Find where the given text appears and provide that cell's center as (X, Y) coordinate. 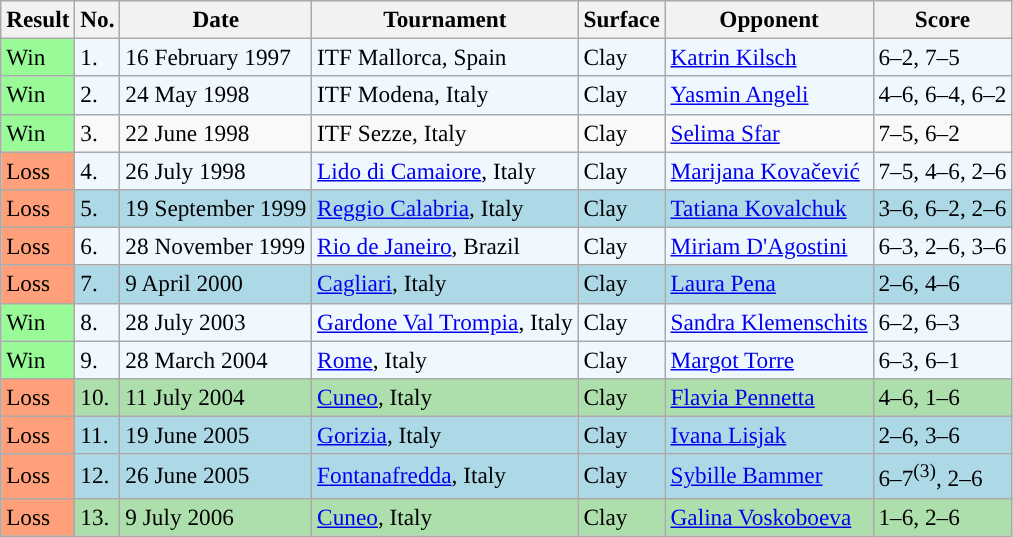
28 March 2004 (216, 359)
Surface (622, 19)
2–6, 3–6 (942, 435)
5. (98, 208)
6–2, 6–3 (942, 322)
6–3, 6–1 (942, 359)
8. (98, 322)
Margot Torre (769, 359)
Selima Sfar (769, 133)
Tatiana Kovalchuk (769, 208)
7. (98, 284)
Flavia Pennetta (769, 397)
4–6, 6–4, 6–2 (942, 95)
2. (98, 95)
Rome, Italy (445, 359)
19 September 1999 (216, 208)
26 July 1998 (216, 170)
28 July 2003 (216, 322)
Score (942, 19)
3. (98, 133)
ITF Mallorca, Spain (445, 57)
Sybille Bammer (769, 476)
Yasmin Angeli (769, 95)
9 July 2006 (216, 517)
11. (98, 435)
Galina Voskoboeva (769, 517)
7–5, 6–2 (942, 133)
Result (38, 19)
Marijana Kovačević (769, 170)
16 February 1997 (216, 57)
Sandra Klemenschits (769, 322)
No. (98, 19)
4. (98, 170)
13. (98, 517)
Katrin Kilsch (769, 57)
7–5, 4–6, 2–6 (942, 170)
9 April 2000 (216, 284)
2–6, 4–6 (942, 284)
6. (98, 246)
Miriam D'Agostini (769, 246)
6–3, 2–6, 3–6 (942, 246)
1–6, 2–6 (942, 517)
Tournament (445, 19)
3–6, 6–2, 2–6 (942, 208)
Laura Pena (769, 284)
Cagliari, Italy (445, 284)
26 June 2005 (216, 476)
9. (98, 359)
24 May 1998 (216, 95)
6–2, 7–5 (942, 57)
Gorizia, Italy (445, 435)
ITF Modena, Italy (445, 95)
Ivana Lisjak (769, 435)
ITF Sezze, Italy (445, 133)
Reggio Calabria, Italy (445, 208)
1. (98, 57)
Lido di Camaiore, Italy (445, 170)
6–7(3), 2–6 (942, 476)
12. (98, 476)
Fontanafredda, Italy (445, 476)
22 June 1998 (216, 133)
19 June 2005 (216, 435)
11 July 2004 (216, 397)
10. (98, 397)
Gardone Val Trompia, Italy (445, 322)
4–6, 1–6 (942, 397)
Opponent (769, 19)
Date (216, 19)
Rio de Janeiro, Brazil (445, 246)
28 November 1999 (216, 246)
